Search for the cell housing the specified text and yield its [x, y] center coordinate. 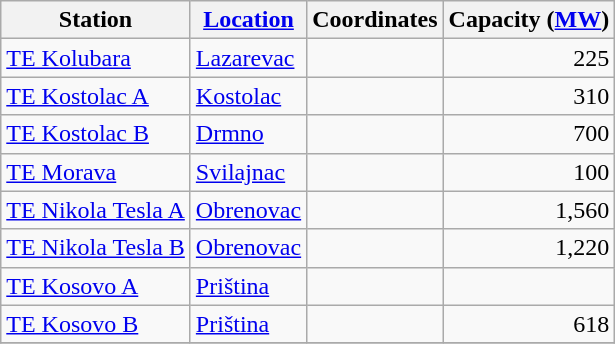
Kostolac [248, 96]
225 [529, 58]
618 [529, 324]
TE Nikola Tesla A [96, 210]
Capacity (MW) [529, 20]
TE Kosovo B [96, 324]
Lazarevac [248, 58]
310 [529, 96]
Location [248, 20]
TE Morava [96, 172]
1,560 [529, 210]
700 [529, 134]
TE Kosovo A [96, 286]
Coordinates [375, 20]
100 [529, 172]
Station [96, 20]
Drmno [248, 134]
TE Kostolac A [96, 96]
TE Nikola Tesla B [96, 248]
TE Kostolac B [96, 134]
Svilajnac [248, 172]
TE Kolubara [96, 58]
1,220 [529, 248]
